Capture the cell that displays the provided text and extract its [x, y] central coordinate. 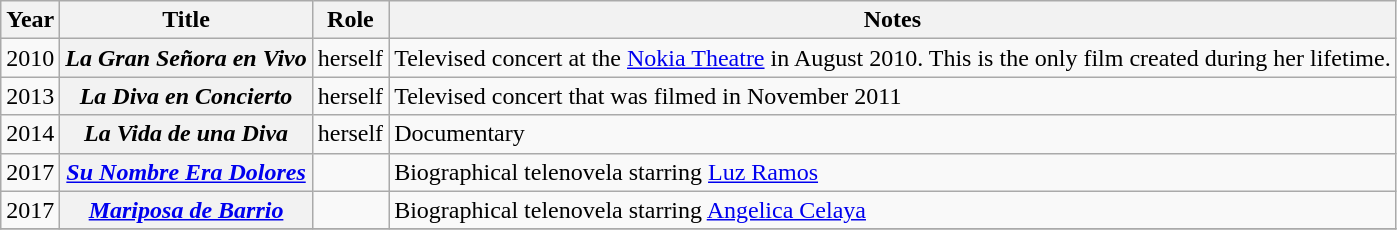
Mariposa de Barrio [186, 210]
Televised concert at the Nokia Theatre in August 2010. This is the only film created during her lifetime. [893, 58]
Role [350, 20]
La Gran Señora en Vivo [186, 58]
La Vida de una Diva [186, 134]
Su Nombre Era Dolores [186, 172]
2014 [30, 134]
Notes [893, 20]
Biographical telenovela starring Luz Ramos [893, 172]
Televised concert that was filmed in November 2011 [893, 96]
La Diva en Concierto [186, 96]
2013 [30, 96]
2010 [30, 58]
Year [30, 20]
Biographical telenovela starring Angelica Celaya [893, 210]
Documentary [893, 134]
Title [186, 20]
